From the cell containing the given text, extract its center point as (X, Y) coordinate. 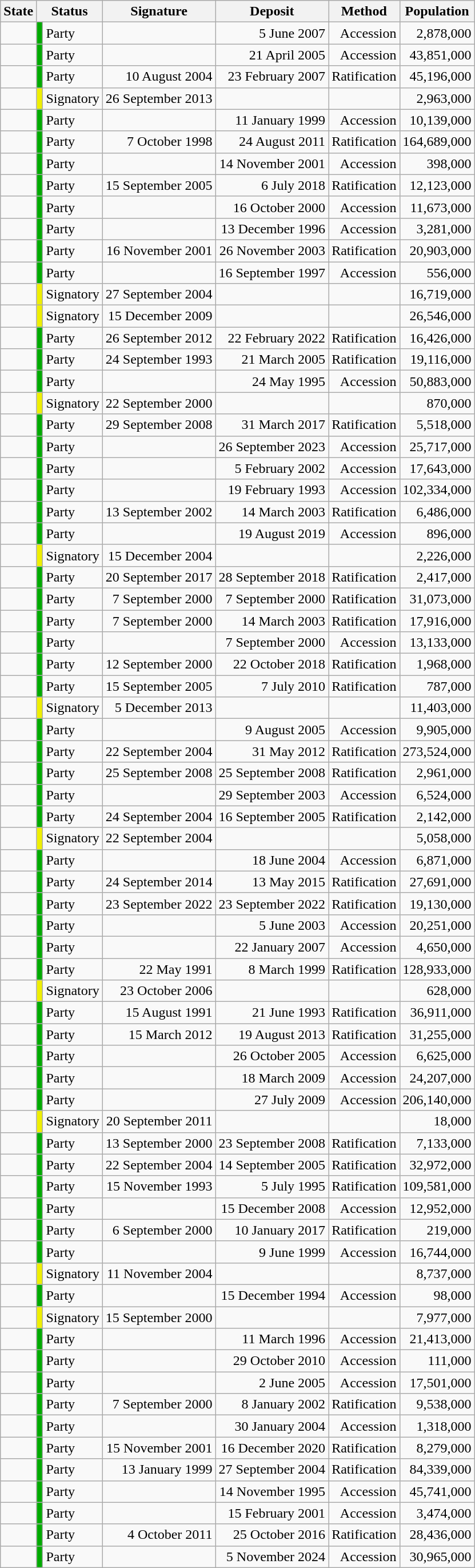
24 May 1995 (272, 381)
7,133,000 (437, 1143)
9 August 2005 (272, 730)
9 June 1999 (272, 1252)
13 January 1999 (159, 1470)
206,140,000 (437, 1100)
2,142,000 (437, 817)
8 March 1999 (272, 969)
31,073,000 (437, 599)
30,965,000 (437, 1557)
109,581,000 (437, 1187)
273,524,000 (437, 751)
Deposit (272, 11)
8 January 2002 (272, 1404)
9,905,000 (437, 730)
7 July 2010 (272, 686)
12 September 2000 (159, 664)
18 June 2004 (272, 860)
6,871,000 (437, 860)
27 July 2009 (272, 1100)
10,139,000 (437, 120)
20,251,000 (437, 925)
11 January 1999 (272, 120)
29 October 2010 (272, 1361)
870,000 (437, 403)
2,226,000 (437, 555)
5 July 1995 (272, 1187)
26 November 2003 (272, 250)
19,130,000 (437, 904)
14 September 2005 (272, 1165)
16,719,000 (437, 295)
29 September 2003 (272, 795)
11 March 1996 (272, 1339)
25 October 2016 (272, 1535)
25,717,000 (437, 447)
5 February 2002 (272, 468)
4,650,000 (437, 947)
13 December 1996 (272, 229)
24 September 1993 (159, 360)
16 September 1997 (272, 273)
21 March 2005 (272, 360)
6 September 2000 (159, 1230)
164,689,000 (437, 142)
Signature (159, 11)
5,058,000 (437, 838)
24,207,000 (437, 1078)
15 August 1991 (159, 1013)
21 June 1993 (272, 1013)
10 January 2017 (272, 1230)
26 September 2023 (272, 447)
7 October 1998 (159, 142)
16 December 2020 (272, 1448)
45,196,000 (437, 77)
9,538,000 (437, 1404)
13,133,000 (437, 643)
3,281,000 (437, 229)
28 September 2018 (272, 577)
98,000 (437, 1295)
50,883,000 (437, 381)
15 November 1993 (159, 1187)
21,413,000 (437, 1339)
15 December 2009 (159, 316)
6 July 2018 (272, 185)
15 February 2001 (272, 1513)
17,643,000 (437, 468)
6,486,000 (437, 512)
16 September 2005 (272, 817)
18,000 (437, 1121)
26,546,000 (437, 316)
102,334,000 (437, 490)
22 September 2000 (159, 403)
Method (364, 11)
19 August 2013 (272, 1034)
111,000 (437, 1361)
21 April 2005 (272, 55)
5,518,000 (437, 425)
31 May 2012 (272, 751)
6,524,000 (437, 795)
Population (437, 11)
20 September 2011 (159, 1121)
15 December 2004 (159, 555)
15 September 2000 (159, 1317)
31,255,000 (437, 1034)
2 June 2005 (272, 1383)
2,417,000 (437, 577)
29 September 2008 (159, 425)
14 November 2001 (272, 164)
22 February 2022 (272, 338)
State (18, 11)
11 November 2004 (159, 1273)
24 August 2011 (272, 142)
128,933,000 (437, 969)
Status (70, 11)
5 June 2003 (272, 925)
7,977,000 (437, 1317)
23 September 2008 (272, 1143)
18 March 2009 (272, 1078)
45,741,000 (437, 1491)
13 May 2015 (272, 882)
2,878,000 (437, 33)
32,972,000 (437, 1165)
28,436,000 (437, 1535)
30 January 2004 (272, 1426)
896,000 (437, 534)
15 March 2012 (159, 1034)
15 December 1994 (272, 1295)
22 January 2007 (272, 947)
5 June 2007 (272, 33)
16 November 2001 (159, 250)
2,961,000 (437, 773)
628,000 (437, 991)
20 September 2017 (159, 577)
27,691,000 (437, 882)
19 August 2019 (272, 534)
16,426,000 (437, 338)
16,744,000 (437, 1252)
20,903,000 (437, 250)
84,339,000 (437, 1470)
31 March 2017 (272, 425)
5 November 2024 (272, 1557)
556,000 (437, 273)
19 February 1993 (272, 490)
787,000 (437, 686)
13 September 2000 (159, 1143)
36,911,000 (437, 1013)
10 August 2004 (159, 77)
1,968,000 (437, 664)
16 October 2000 (272, 207)
24 September 2004 (159, 817)
4 October 2011 (159, 1535)
26 September 2012 (159, 338)
2,963,000 (437, 98)
12,123,000 (437, 185)
8,737,000 (437, 1273)
23 February 2007 (272, 77)
8,279,000 (437, 1448)
1,318,000 (437, 1426)
11,673,000 (437, 207)
43,851,000 (437, 55)
219,000 (437, 1230)
15 November 2001 (159, 1448)
6,625,000 (437, 1056)
12,952,000 (437, 1208)
5 December 2013 (159, 708)
11,403,000 (437, 708)
19,116,000 (437, 360)
15 December 2008 (272, 1208)
22 October 2018 (272, 664)
17,501,000 (437, 1383)
13 September 2002 (159, 512)
26 October 2005 (272, 1056)
26 September 2013 (159, 98)
398,000 (437, 164)
24 September 2014 (159, 882)
22 May 1991 (159, 969)
17,916,000 (437, 620)
23 October 2006 (159, 991)
14 November 1995 (272, 1491)
3,474,000 (437, 1513)
